Scan for the cell matching the given text and deliver its (x, y) coordinate at center. 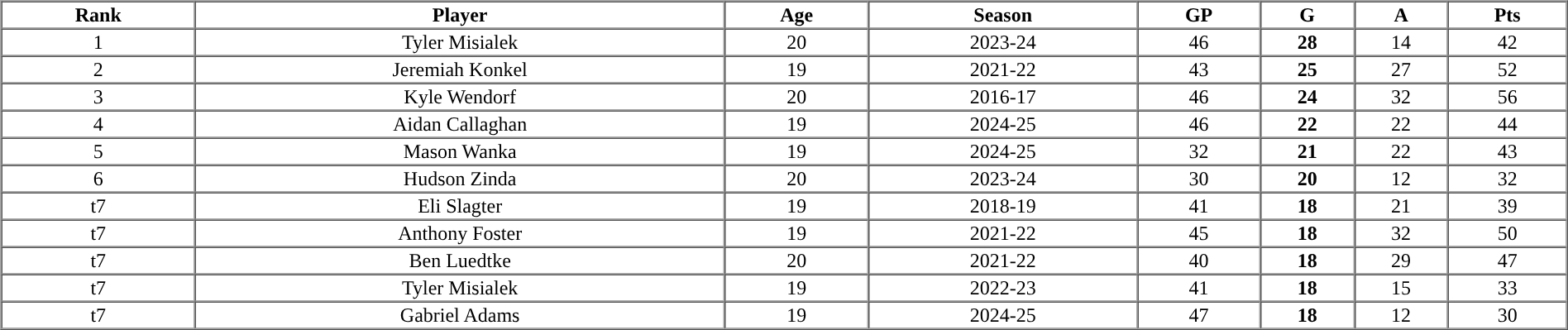
4 (99, 124)
52 (1508, 69)
28 (1307, 41)
Rank (99, 15)
2018-19 (1002, 205)
2022-23 (1002, 288)
15 (1401, 288)
42 (1508, 41)
25 (1307, 69)
Aidan Callaghan (460, 124)
Ben Luedtke (460, 260)
Gabriel Adams (460, 314)
3 (99, 96)
Player (460, 15)
Hudson Zinda (460, 179)
5 (99, 151)
39 (1508, 205)
Anthony Foster (460, 233)
56 (1508, 96)
Mason Wanka (460, 151)
6 (99, 179)
2 (99, 69)
GP (1199, 15)
G (1307, 15)
Age (796, 15)
1 (99, 41)
2016-17 (1002, 96)
50 (1508, 233)
Eli Slagter (460, 205)
Jeremiah Konkel (460, 69)
44 (1508, 124)
40 (1199, 260)
29 (1401, 260)
Pts (1508, 15)
Season (1002, 15)
Kyle Wendorf (460, 96)
45 (1199, 233)
27 (1401, 69)
33 (1508, 288)
24 (1307, 96)
A (1401, 15)
14 (1401, 41)
